Capture the cell that displays the provided text and extract its (x, y) central coordinate. 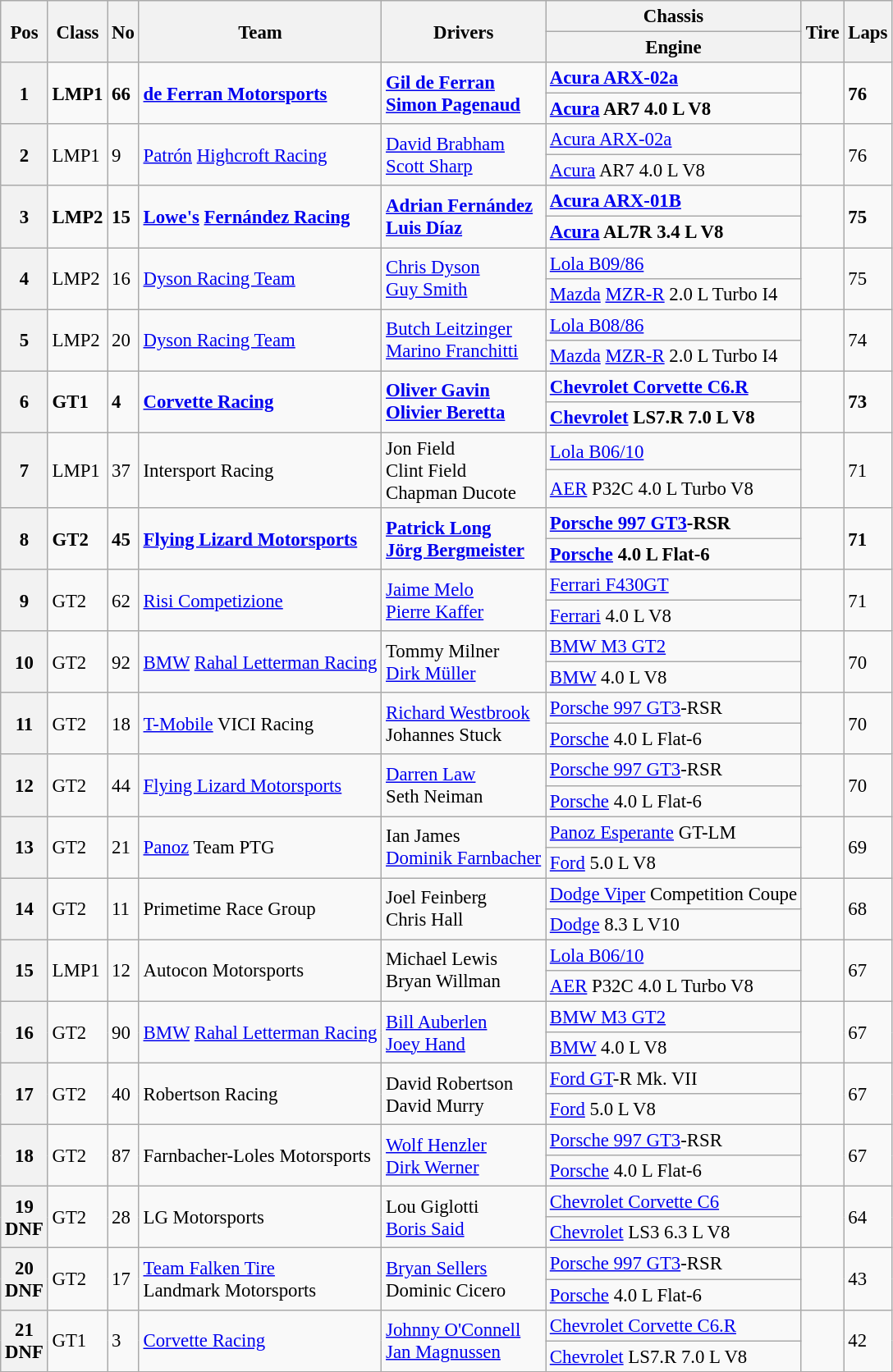
92 (123, 661)
Butch Leitzinger Marino Franchitti (464, 340)
Robertson Racing (260, 1095)
Dodge Viper Competition Coupe (673, 894)
6 (25, 402)
14 (25, 909)
28 (123, 1218)
Team (260, 31)
20 (123, 340)
90 (123, 1032)
Gil de Ferran Simon Pagenaud (464, 94)
Pos (25, 31)
5 (25, 340)
19DNF (25, 1218)
7 (25, 470)
Lowe's Fernández Racing (260, 217)
37 (123, 470)
Panoz Esperante GT-LM (673, 832)
David Robertson David Murry (464, 1095)
8 (25, 538)
Dodge 8.3 L V10 (673, 925)
Tommy Milner Dirk Müller (464, 661)
21DNF (25, 1341)
Acura AL7R 3.4 L V8 (673, 232)
LG Motorsports (260, 1218)
Tire (822, 31)
Lola B08/86 (673, 325)
Patrón Highcroft Racing (260, 154)
Bill Auberlen Joey Hand (464, 1032)
Drivers (464, 31)
42 (868, 1341)
Intersport Racing (260, 470)
44 (123, 786)
68 (868, 909)
Johnny O'Connell Jan Magnussen (464, 1341)
Panoz Team PTG (260, 847)
Joel Feinberg Chris Hall (464, 909)
Ferrari F430GT (673, 585)
Autocon Motorsports (260, 970)
64 (868, 1218)
66 (123, 94)
de Ferran Motorsports (260, 94)
21 (123, 847)
Primetime Race Group (260, 909)
Risi Competizione (260, 601)
Wolf Henzler Dirk Werner (464, 1155)
2 (25, 154)
Ferrari 4.0 L V8 (673, 616)
Adrian Fernández Luis Díaz (464, 217)
Chassis (673, 16)
David Brabham Scott Sharp (464, 154)
Bryan Sellers Dominic Cicero (464, 1278)
Lou Giglotti Boris Said (464, 1218)
Chris Dyson Guy Smith (464, 279)
Ford GT-R Mk. VII (673, 1079)
1 (25, 94)
Farnbacher-Loles Motorsports (260, 1155)
Engine (673, 48)
Chevrolet Corvette C6 (673, 1202)
Chevrolet LS3 6.3 L V8 (673, 1233)
Class (77, 31)
Darren Law Seth Neiman (464, 786)
87 (123, 1155)
43 (868, 1278)
Oliver Gavin Olivier Beretta (464, 402)
69 (868, 847)
74 (868, 340)
Richard Westbrook Johannes Stuck (464, 724)
10 (25, 661)
40 (123, 1095)
Laps (868, 31)
Acura ARX-01B (673, 201)
Lola B09/86 (673, 263)
No (123, 31)
Patrick Long Jörg Bergmeister (464, 538)
Ian James Dominik Farnbacher (464, 847)
13 (25, 847)
73 (868, 402)
Michael Lewis Bryan Willman (464, 970)
45 (123, 538)
62 (123, 601)
Jon Field Clint Field Chapman Ducote (464, 470)
20DNF (25, 1278)
Team Falken Tire Landmark Motorsports (260, 1278)
T-Mobile VICI Racing (260, 724)
Jaime Melo Pierre Kaffer (464, 601)
